Return the [x, y] coordinate for the center point of the cell that contains the specified text.  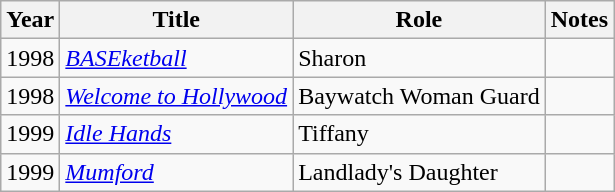
Welcome to Hollywood [176, 96]
Mumford [176, 172]
Title [176, 20]
Landlady's Daughter [420, 172]
Baywatch Woman Guard [420, 96]
Role [420, 20]
Idle Hands [176, 134]
Notes [579, 20]
Sharon [420, 58]
Year [30, 20]
Tiffany [420, 134]
BASEketball [176, 58]
